Search for the cell housing the specified text and yield its [X, Y] center coordinate. 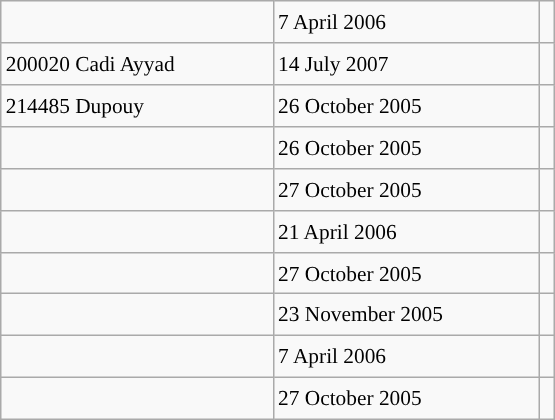
14 July 2007 [406, 64]
214485 Dupouy [137, 106]
200020 Cadi Ayyad [137, 64]
21 April 2006 [406, 231]
23 November 2005 [406, 315]
